Determine the [x, y] coordinate at the center of the cell enclosing the given text.  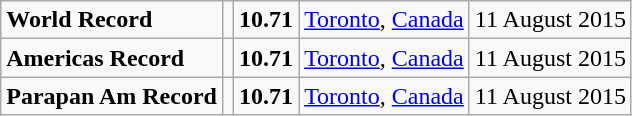
Parapan Am Record [112, 96]
World Record [112, 20]
Americas Record [112, 58]
